Extract the (x, y) coordinate from the center of the cell holding the provided text.  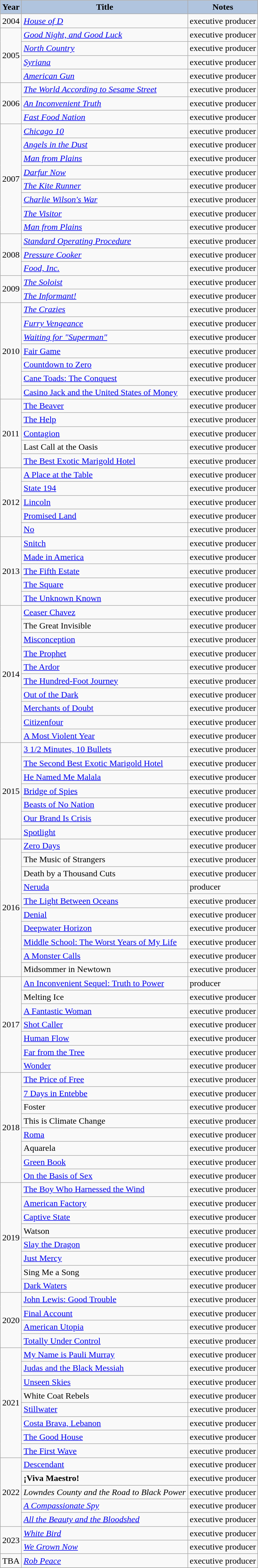
A Fantastic Woman (105, 1011)
The Hundred-Foot Journey (105, 681)
Middle School: The Worst Years of My Life (105, 942)
The Crazies (105, 310)
Judas and the Black Messiah (105, 1368)
Countdown to Zero (105, 364)
Rob Peace (105, 1561)
Promised Land (105, 516)
Costa Brava, Lebanon (105, 1423)
Fast Food Nation (105, 117)
Standard Operating Procedure (105, 241)
Waiting for "Superman" (105, 337)
Our Brand Is Crisis (105, 818)
Notes (223, 7)
The Prophet (105, 653)
Out of the Dark (105, 695)
3 1/2 Minutes, 10 Bullets (105, 750)
2012 (11, 502)
Death by a Thousand Cuts (105, 873)
Totally Under Control (105, 1341)
The Fifth Estate (105, 571)
2020 (11, 1320)
Food, Inc. (105, 268)
A Compassionate Spy (105, 1506)
Year (11, 7)
Midsommer in Newtown (105, 969)
North Country (105, 48)
2015 (11, 791)
Title (105, 7)
Watson (105, 1231)
2021 (11, 1403)
My Name is Pauli Murray (105, 1355)
¡Viva Maestro! (105, 1478)
Descendant (105, 1464)
The Unknown Known (105, 598)
Shot Caller (105, 1024)
Misconception (105, 640)
He Named Me Malala (105, 777)
The Light Between Oceans (105, 901)
Unseen Skies (105, 1382)
2009 (11, 289)
Foster (105, 1107)
Contagion (105, 433)
2018 (11, 1128)
The First Wave (105, 1451)
Merchants of Doubt (105, 708)
2023 (11, 1540)
A Monster Calls (105, 956)
American Utopia (105, 1327)
2019 (11, 1237)
Casino Jack and the United States of Money (105, 392)
We Grown Now (105, 1547)
Darfur Now (105, 172)
The Great Invisible (105, 626)
2007 (11, 179)
The Boy Who Harnessed the Wind (105, 1189)
2005 (11, 55)
Green Book (105, 1162)
Bridge of Spies (105, 791)
Last Call at the Oasis (105, 447)
Cane Toads: The Conquest (105, 378)
American Factory (105, 1203)
Far from the Tree (105, 1052)
The Square (105, 584)
Final Account (105, 1313)
2011 (11, 433)
Melting Ice (105, 997)
The Soloist (105, 282)
Stillwater (105, 1409)
2013 (11, 571)
Spotlight (105, 832)
Roma (105, 1135)
A Place at the Table (105, 475)
Furry Vengeance (105, 323)
2016 (11, 908)
The Best Exotic Marigold Hotel (105, 461)
The World According to Sesame Street (105, 90)
A Most Violent Year (105, 736)
Deepwater Horizon (105, 928)
The Visitor (105, 213)
The Beaver (105, 406)
On the Basis of Sex (105, 1176)
No (105, 530)
Beasts of No Nation (105, 804)
2006 (11, 103)
White Bird (105, 1533)
Dark Waters (105, 1286)
This is Climate Change (105, 1121)
Just Mercy (105, 1258)
Denial (105, 915)
Lowndes County and the Road to Black Power (105, 1492)
The Ardor (105, 667)
2004 (11, 21)
Citizenfour (105, 722)
The Good House (105, 1437)
7 Days in Entebbe (105, 1093)
Sing Me a Song (105, 1272)
The Music of Strangers (105, 860)
2022 (11, 1492)
American Gun (105, 76)
Angels in the Dust (105, 144)
Chicago 10 (105, 131)
2010 (11, 351)
Slay the Dragon (105, 1244)
Snitch (105, 543)
2008 (11, 255)
Human Flow (105, 1038)
Pressure Cooker (105, 255)
An Inconvenient Truth (105, 103)
White Coat Rebels (105, 1396)
The Informant! (105, 296)
Aquarela (105, 1148)
Good Night, and Good Luck (105, 35)
Ceaser Chavez (105, 612)
Made in America (105, 557)
Charlie Wilson's War (105, 200)
Wonder (105, 1066)
The Kite Runner (105, 186)
The Price of Free (105, 1080)
The Help (105, 420)
Captive State (105, 1217)
John Lewis: Good Trouble (105, 1300)
State 194 (105, 488)
Lincoln (105, 502)
Neruda (105, 887)
2014 (11, 674)
Fair Game (105, 351)
All the Beauty and the Bloodshed (105, 1520)
2017 (11, 1024)
House of D (105, 21)
Zero Days (105, 846)
The Second Best Exotic Marigold Hotel (105, 763)
Syriana (105, 62)
An Inconvenient Sequel: Truth to Power (105, 983)
TBA (11, 1561)
